Output the [x, y] coordinate of the center of the cell containing the given text.  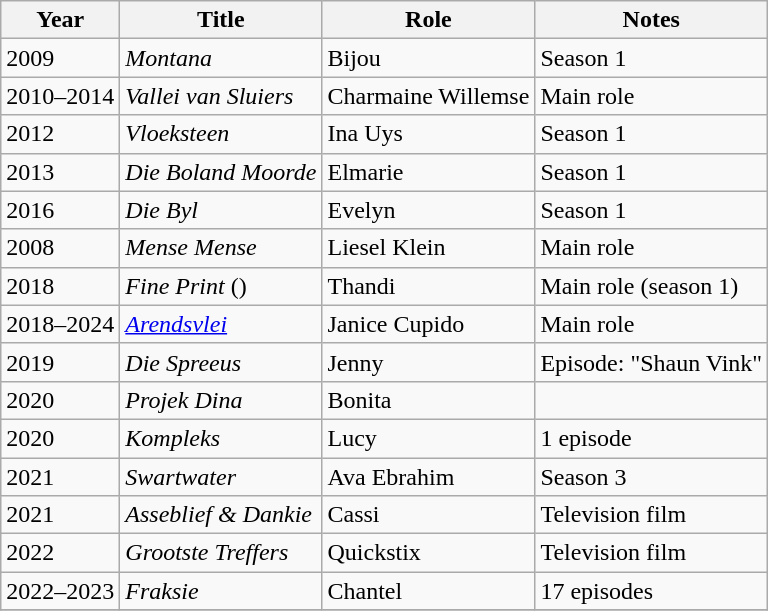
Fine Print () [221, 286]
2013 [60, 172]
Vloeksteen [221, 134]
Ava Ebrahim [428, 477]
Die Boland Moorde [221, 172]
2018–2024 [60, 324]
Evelyn [428, 210]
2010–2014 [60, 96]
Die Spreeus [221, 362]
Liesel Klein [428, 248]
Bonita [428, 400]
Elmarie [428, 172]
Main role (season 1) [652, 286]
Die Byl [221, 210]
2016 [60, 210]
2018 [60, 286]
Quickstix [428, 553]
Charmaine Willemse [428, 96]
Thandi [428, 286]
Montana [221, 58]
Arendsvlei [221, 324]
Season 3 [652, 477]
2022 [60, 553]
Year [60, 20]
1 episode [652, 438]
2012 [60, 134]
2009 [60, 58]
2019 [60, 362]
Grootste Treffers [221, 553]
Bijou [428, 58]
2008 [60, 248]
Cassi [428, 515]
Chantel [428, 591]
Role [428, 20]
Notes [652, 20]
Swartwater [221, 477]
Title [221, 20]
Lucy [428, 438]
Ina Uys [428, 134]
Projek Dina [221, 400]
Mense Mense [221, 248]
Vallei van Sluiers [221, 96]
Jenny [428, 362]
Janice Cupido [428, 324]
17 episodes [652, 591]
Asseblief & Dankie [221, 515]
Fraksie [221, 591]
2022–2023 [60, 591]
Kompleks [221, 438]
Episode: "Shaun Vink" [652, 362]
